Identify which cell holds the provided text, then report its (x, y) central coordinate. 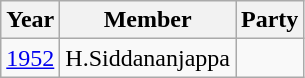
1952 (30, 58)
Party (270, 20)
Member (148, 20)
Year (30, 20)
H.Siddananjappa (148, 58)
